Identify which cell holds the provided text, then report its [x, y] central coordinate. 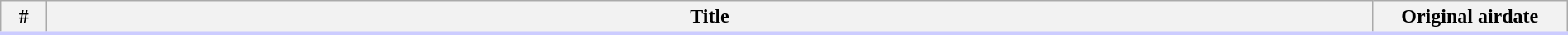
Title [710, 17]
Original airdate [1470, 17]
# [24, 17]
